Extract the (X, Y) coordinate from the center of the cell holding the provided text.  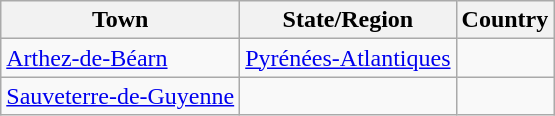
Country (505, 20)
Arthez-de-Béarn (120, 58)
State/Region (348, 20)
Town (120, 20)
Pyrénées-Atlantiques (348, 58)
Sauveterre-de-Guyenne (120, 96)
